Locate the cell with the specified text and output its [X, Y] center coordinate. 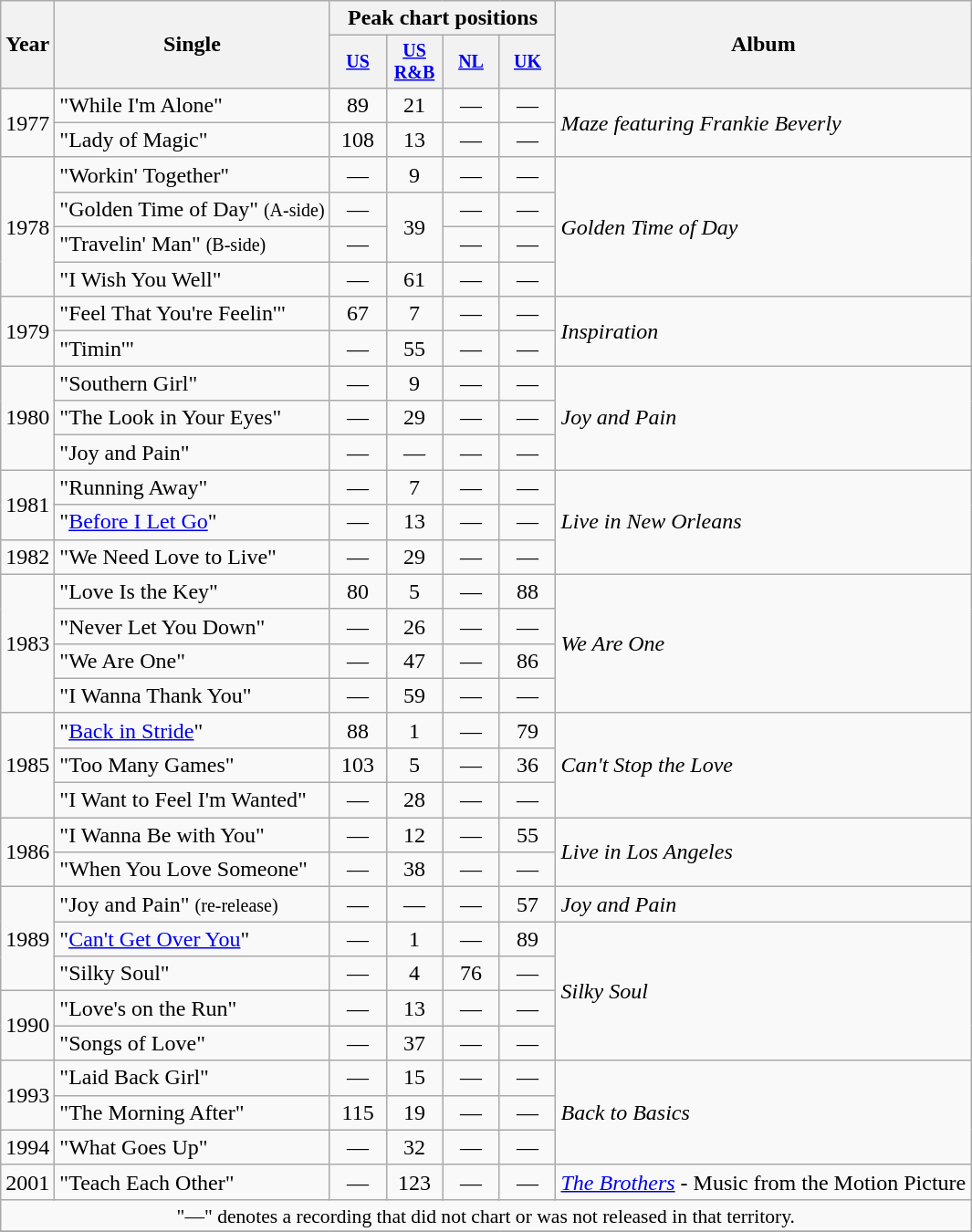
"Travelin' Man" (B-side) [192, 245]
12 [414, 835]
UK [528, 62]
"When You Love Someone" [192, 870]
NL [471, 62]
"Before I Let Go" [192, 522]
"Love's on the Run" [192, 1008]
"Joy and Pain" (re-release) [192, 904]
"Songs of Love" [192, 1043]
"Southern Girl" [192, 383]
We Are One [763, 643]
Inspiration [763, 331]
1990 [27, 1026]
"Golden Time of Day" (A-side) [192, 209]
1982 [27, 557]
"I Wanna Be with You" [192, 835]
"Teach Each Other" [192, 1182]
"Love Is the Key" [192, 591]
"Workin' Together" [192, 174]
"Lady of Magic" [192, 140]
1993 [27, 1095]
1985 [27, 765]
"While I'm Alone" [192, 105]
1986 [27, 852]
26 [414, 626]
21 [414, 105]
Live in New Orleans [763, 522]
Album [763, 45]
"Back in Stride" [192, 730]
"Feel That You're Feelin'" [192, 314]
The Brothers - Music from the Motion Picture [763, 1182]
39 [414, 226]
"Silky Soul" [192, 974]
37 [414, 1043]
"Never Let You Down" [192, 626]
61 [414, 279]
1977 [27, 122]
1983 [27, 643]
47 [414, 661]
123 [414, 1182]
Peak chart positions [443, 18]
115 [358, 1112]
1979 [27, 331]
86 [528, 661]
28 [414, 800]
USR&B [414, 62]
Live in Los Angeles [763, 852]
"Laid Back Girl" [192, 1078]
"Timin'" [192, 349]
"Can't Get Over You" [192, 939]
Maze featuring Frankie Beverly [763, 122]
103 [358, 765]
80 [358, 591]
Year [27, 45]
Single [192, 45]
36 [528, 765]
1978 [27, 226]
1981 [27, 505]
79 [528, 730]
"I Wanna Thank You" [192, 695]
"Too Many Games" [192, 765]
Golden Time of Day [763, 226]
59 [414, 695]
15 [414, 1078]
"The Look in Your Eyes" [192, 418]
2001 [27, 1182]
"I Want to Feel I'm Wanted" [192, 800]
57 [528, 904]
Back to Basics [763, 1112]
Can't Stop the Love [763, 765]
4 [414, 974]
"Running Away" [192, 487]
67 [358, 314]
"I Wish You Well" [192, 279]
108 [358, 140]
"The Morning After" [192, 1112]
1980 [27, 418]
1994 [27, 1147]
"We Need Love to Live" [192, 557]
"Joy and Pain" [192, 453]
38 [414, 870]
"What Goes Up" [192, 1147]
"—" denotes a recording that did not chart or was not released in that territory. [486, 1216]
1989 [27, 939]
US [358, 62]
76 [471, 974]
Silky Soul [763, 991]
19 [414, 1112]
32 [414, 1147]
"We Are One" [192, 661]
